Return the [x, y] coordinate for the center point of the cell that contains the specified text.  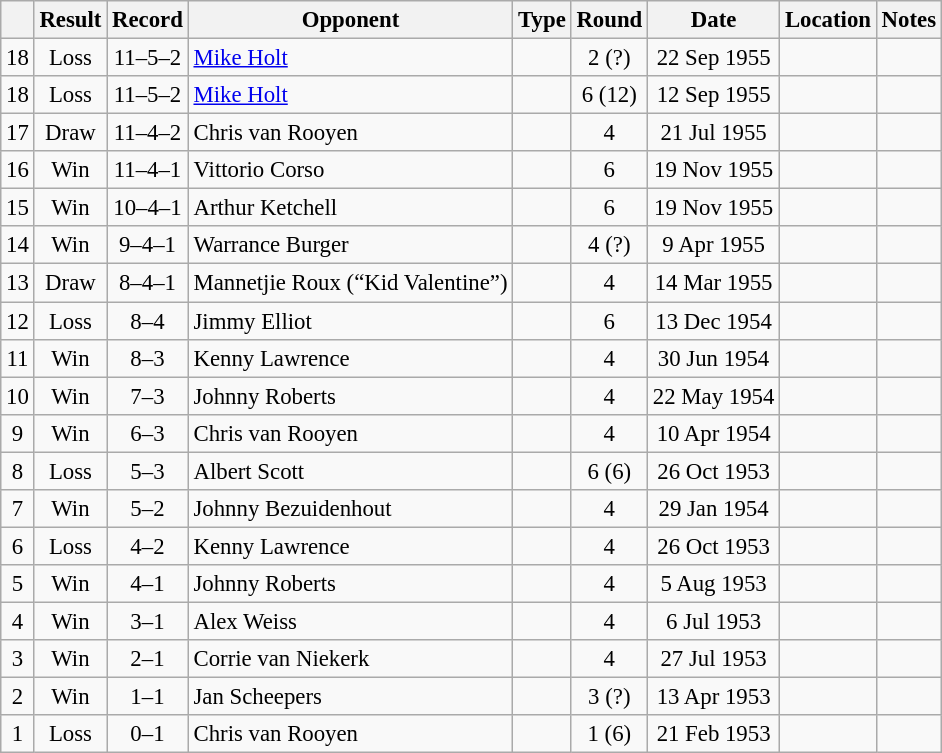
22 May 1954 [714, 396]
12 Sep 1955 [714, 95]
16 [18, 170]
0–1 [148, 734]
30 Jun 1954 [714, 358]
1 [18, 734]
9 Apr 1955 [714, 245]
17 [18, 133]
5 [18, 584]
12 [18, 321]
Jimmy Elliot [350, 321]
3 (?) [609, 697]
1–1 [148, 697]
2 [18, 697]
5–3 [148, 471]
Vittorio Corso [350, 170]
Mannetjie Roux (“Kid Valentine”) [350, 283]
Corrie van Niekerk [350, 659]
13 [18, 283]
Date [714, 20]
4–2 [148, 546]
2–1 [148, 659]
11 [18, 358]
10–4–1 [148, 208]
11–4–2 [148, 133]
Johnny Bezuidenhout [350, 509]
3 [18, 659]
15 [18, 208]
2 (?) [609, 58]
22 Sep 1955 [714, 58]
9 [18, 433]
11–4–1 [148, 170]
10 Apr 1954 [714, 433]
13 Dec 1954 [714, 321]
8–3 [148, 358]
6 (6) [609, 471]
4 (?) [609, 245]
4–1 [148, 584]
Type [542, 20]
8 [18, 471]
6 (12) [609, 95]
Round [609, 20]
14 Mar 1955 [714, 283]
Result [70, 20]
7 [18, 509]
29 Jan 1954 [714, 509]
Notes [908, 20]
Jan Scheepers [350, 697]
Albert Scott [350, 471]
10 [18, 396]
21 Feb 1953 [714, 734]
5–2 [148, 509]
Location [828, 20]
Warrance Burger [350, 245]
13 Apr 1953 [714, 697]
3–1 [148, 621]
Record [148, 20]
Alex Weiss [350, 621]
7–3 [148, 396]
27 Jul 1953 [714, 659]
Arthur Ketchell [350, 208]
21 Jul 1955 [714, 133]
14 [18, 245]
9–4–1 [148, 245]
5 Aug 1953 [714, 584]
8–4–1 [148, 283]
Opponent [350, 20]
1 (6) [609, 734]
6 Jul 1953 [714, 621]
8–4 [148, 321]
6–3 [148, 433]
